From the cell containing the given text, extract its center point as [x, y] coordinate. 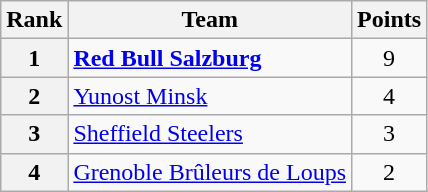
Red Bull Salzburg [210, 58]
Grenoble Brûleurs de Loups [210, 172]
Rank [34, 20]
Sheffield Steelers [210, 134]
9 [390, 58]
Yunost Minsk [210, 96]
Points [390, 20]
Team [210, 20]
1 [34, 58]
